Locate the cell with the specified text and output its [X, Y] center coordinate. 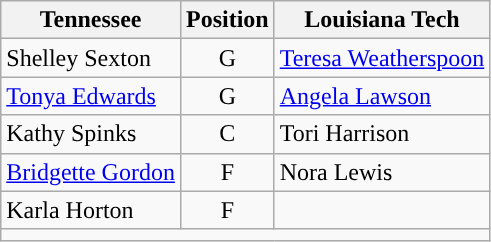
Angela Lawson [382, 96]
Karla Horton [91, 210]
C [227, 134]
Bridgette Gordon [91, 172]
Tennessee [91, 20]
Kathy Spinks [91, 134]
Teresa Weatherspoon [382, 58]
Position [227, 20]
Tonya Edwards [91, 96]
Nora Lewis [382, 172]
Shelley Sexton [91, 58]
Louisiana Tech [382, 20]
Tori Harrison [382, 134]
